Identify which cell holds the provided text, then report its (X, Y) central coordinate. 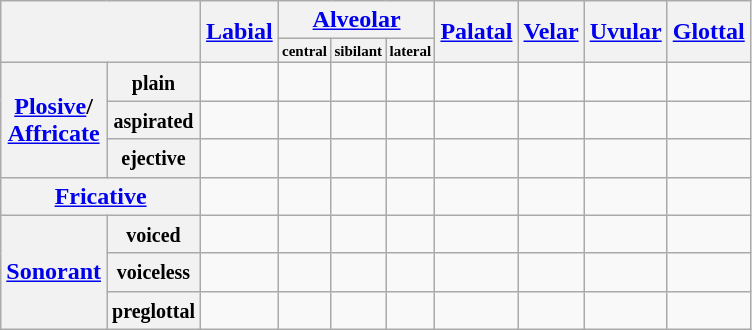
Alveolar (356, 20)
Glottal (708, 32)
voiced (153, 234)
ejective (153, 158)
Labial (239, 32)
voiceless (153, 272)
aspirated (153, 120)
Fricative (101, 196)
Palatal (476, 32)
plain (153, 82)
Velar (551, 32)
central (304, 51)
Uvular (626, 32)
Plosive/Affricate (54, 120)
sibilant (358, 51)
lateral (410, 51)
Sonorant (54, 272)
preglottal (153, 310)
